Return [x, y] of the center of cell containing provided text 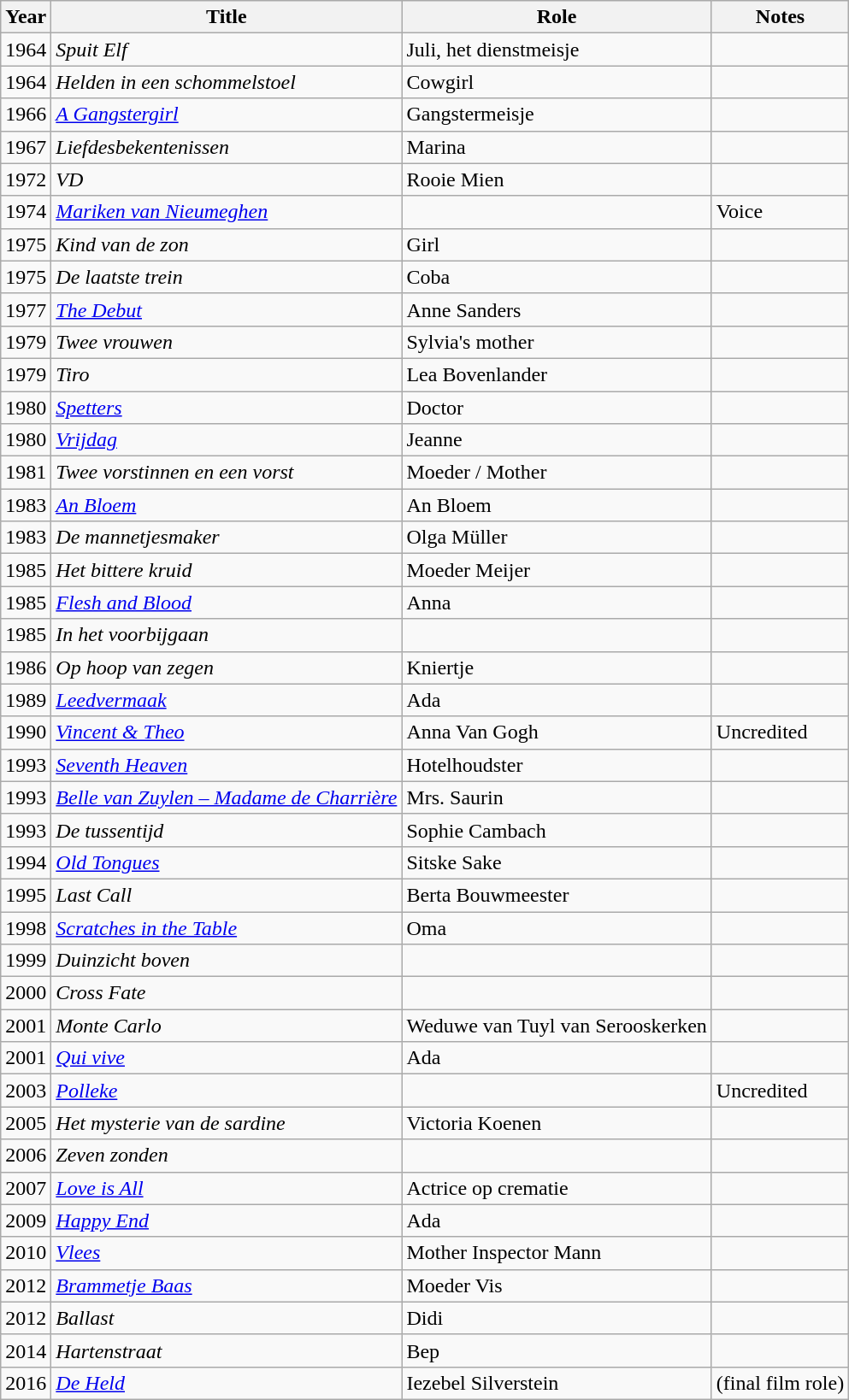
Voice [780, 212]
Year [26, 17]
Op hoop van zegen [227, 668]
The Debut [227, 309]
Actrice op crematie [557, 1188]
Lea Bovenlander [557, 374]
1995 [26, 895]
Cross Fate [227, 993]
Vlees [227, 1253]
Doctor [557, 408]
Happy End [227, 1221]
2000 [26, 993]
Kind van de zon [227, 244]
Rooie Mien [557, 179]
Olga Müller [557, 538]
1977 [26, 309]
Tiro [227, 374]
A Gangstergirl [227, 115]
Flesh and Blood [227, 603]
Weduwe van Tuyl van Serooskerken [557, 1026]
Twee vorstinnen en een vorst [227, 473]
Mrs. Saurin [557, 797]
Het bittere kruid [227, 570]
Mariken van Nieumeghen [227, 212]
Moeder Vis [557, 1285]
Berta Bouwmeester [557, 895]
1998 [26, 927]
1972 [26, 179]
1989 [26, 700]
Mother Inspector Mann [557, 1253]
Title [227, 17]
Sylvia's mother [557, 342]
Victoria Koenen [557, 1123]
De mannetjesmaker [227, 538]
Sophie Cambach [557, 830]
Seventh Heaven [227, 765]
Bep [557, 1350]
Gangstermeisje [557, 115]
Vrijdag [227, 440]
Qui vive [227, 1058]
2016 [26, 1383]
Liefdesbekentenissen [227, 147]
Iezebel Silverstein [557, 1383]
Oma [557, 927]
Moeder / Mother [557, 473]
VD [227, 179]
Helden in een schommelstoel [227, 82]
Girl [557, 244]
Marina [557, 147]
Belle van Zuylen – Madame de Charrière [227, 797]
Vincent & Theo [227, 732]
Anne Sanders [557, 309]
1967 [26, 147]
Anna Van Gogh [557, 732]
De Held [227, 1383]
1999 [26, 961]
1966 [26, 115]
Brammetje Baas [227, 1285]
Cowgirl [557, 82]
Notes [780, 17]
Coba [557, 277]
Sitske Sake [557, 862]
2014 [26, 1350]
Ballast [227, 1318]
2010 [26, 1253]
Last Call [227, 895]
Old Tongues [227, 862]
Role [557, 17]
Polleke [227, 1091]
1981 [26, 473]
2003 [26, 1091]
Kniertje [557, 668]
Twee vrouwen [227, 342]
2006 [26, 1156]
Juli, het dienstmeisje [557, 50]
In het voorbijgaan [227, 635]
Spetters [227, 408]
Moeder Meijer [557, 570]
1990 [26, 732]
Jeanne [557, 440]
Monte Carlo [227, 1026]
Duinzicht boven [227, 961]
De tussentijd [227, 830]
2005 [26, 1123]
Hotelhoudster [557, 765]
Spuit Elf [227, 50]
De laatste trein [227, 277]
Het mysterie van de sardine [227, 1123]
1986 [26, 668]
2009 [26, 1221]
Didi [557, 1318]
Anna [557, 603]
1994 [26, 862]
1974 [26, 212]
2007 [26, 1188]
Love is All [227, 1188]
Leedvermaak [227, 700]
Hartenstraat [227, 1350]
(final film role) [780, 1383]
Zeven zonden [227, 1156]
Scratches in the Table [227, 927]
